Output the [x, y] coordinate of the center of the cell containing the given text.  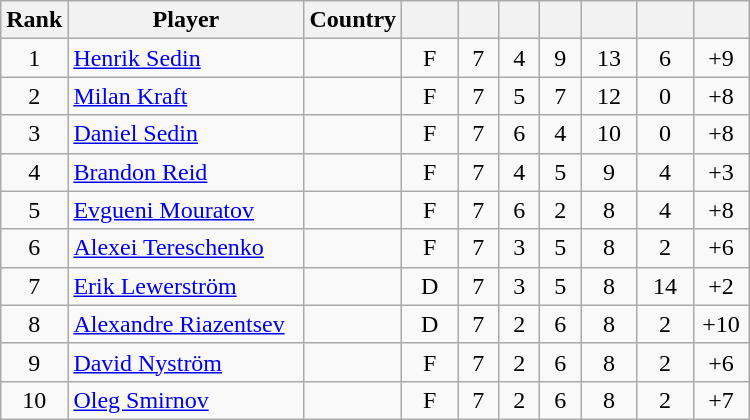
+10 [721, 324]
Daniel Sedin [186, 134]
Alexandre Riazentsev [186, 324]
+2 [721, 286]
Brandon Reid [186, 172]
14 [665, 286]
+9 [721, 58]
Evgueni Mouratov [186, 210]
Erik Lewerström [186, 286]
Rank [34, 20]
Alexei Tereschenko [186, 248]
+7 [721, 400]
Country [353, 20]
Henrik Sedin [186, 58]
Milan Kraft [186, 96]
David Nyström [186, 362]
Oleg Smirnov [186, 400]
13 [609, 58]
1 [34, 58]
Player [186, 20]
+3 [721, 172]
12 [609, 96]
